Output the [X, Y] coordinate of the center of the cell containing the given text.  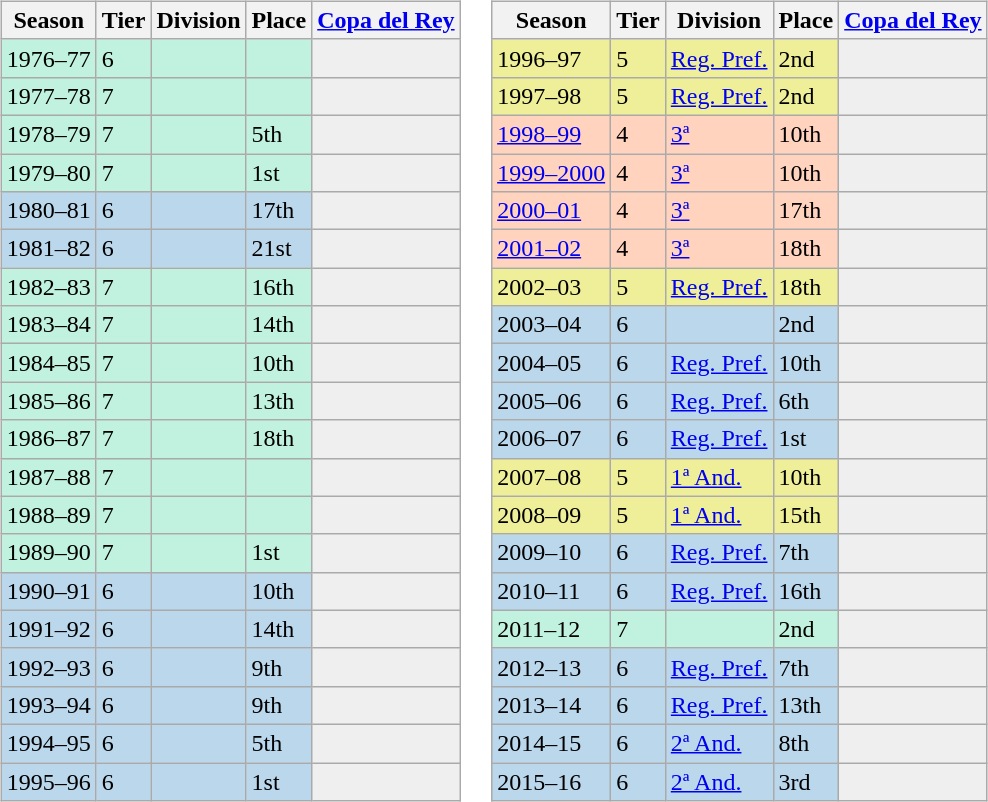
2006–07 [552, 439]
1988–89 [48, 515]
1976–77 [48, 58]
1995–96 [48, 781]
1986–87 [48, 439]
21st [279, 249]
1993–94 [48, 705]
2013–14 [552, 705]
2008–09 [552, 515]
8th [806, 743]
2009–10 [552, 553]
1987–88 [48, 477]
2004–05 [552, 363]
2000–01 [552, 211]
2007–08 [552, 477]
1997–98 [552, 96]
1990–91 [48, 591]
1985–86 [48, 401]
6th [806, 401]
1984–85 [48, 363]
1977–78 [48, 96]
2014–15 [552, 743]
2001–02 [552, 249]
1978–79 [48, 134]
2011–12 [552, 629]
1983–84 [48, 325]
1981–82 [48, 249]
1991–92 [48, 629]
1989–90 [48, 553]
1996–97 [552, 58]
1999–2000 [552, 173]
15th [806, 515]
1982–83 [48, 287]
1994–95 [48, 743]
1979–80 [48, 173]
1992–93 [48, 667]
1980–81 [48, 211]
2012–13 [552, 667]
2010–11 [552, 591]
2015–16 [552, 781]
1998–99 [552, 134]
2005–06 [552, 401]
2002–03 [552, 287]
2003–04 [552, 325]
3rd [806, 781]
